Find where the given text appears and provide that cell's center as (x, y) coordinate. 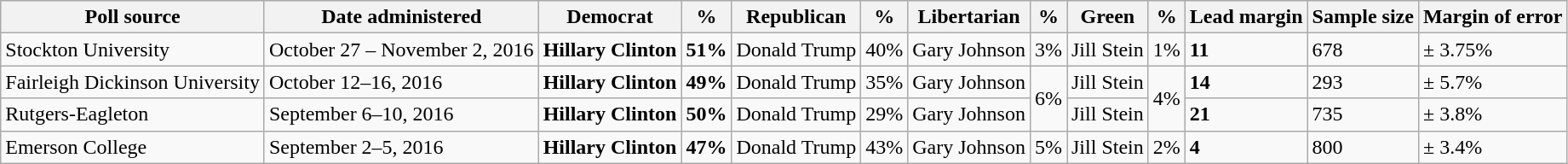
29% (884, 114)
11 (1246, 50)
October 12–16, 2016 (401, 82)
± 3.8% (1492, 114)
49% (707, 82)
735 (1363, 114)
1% (1167, 50)
293 (1363, 82)
5% (1048, 147)
Poll source (133, 17)
3% (1048, 50)
21 (1246, 114)
Democrat (610, 17)
October 27 – November 2, 2016 (401, 50)
4 (1246, 147)
Lead margin (1246, 17)
50% (707, 114)
43% (884, 147)
51% (707, 50)
September 2–5, 2016 (401, 147)
35% (884, 82)
Rutgers-Eagleton (133, 114)
Green (1107, 17)
Sample size (1363, 17)
Republican (796, 17)
± 3.4% (1492, 147)
Fairleigh Dickinson University (133, 82)
Margin of error (1492, 17)
40% (884, 50)
Libertarian (969, 17)
2% (1167, 147)
14 (1246, 82)
September 6–10, 2016 (401, 114)
4% (1167, 98)
± 3.75% (1492, 50)
47% (707, 147)
6% (1048, 98)
Date administered (401, 17)
678 (1363, 50)
Stockton University (133, 50)
800 (1363, 147)
Emerson College (133, 147)
± 5.7% (1492, 82)
